Determine the (x, y) coordinate at the center of the cell enclosing the given text.  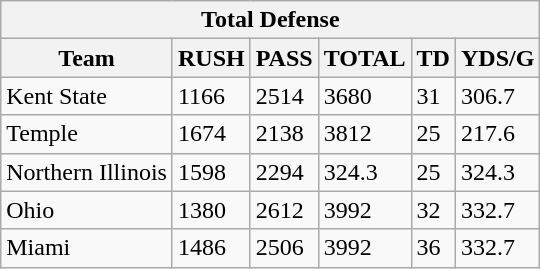
PASS (284, 58)
Ohio (87, 210)
YDS/G (497, 58)
2506 (284, 248)
TOTAL (364, 58)
Temple (87, 134)
3812 (364, 134)
32 (433, 210)
2138 (284, 134)
Northern Illinois (87, 172)
2612 (284, 210)
1486 (211, 248)
306.7 (497, 96)
31 (433, 96)
2514 (284, 96)
2294 (284, 172)
1166 (211, 96)
Miami (87, 248)
1674 (211, 134)
Kent State (87, 96)
RUSH (211, 58)
36 (433, 248)
Team (87, 58)
TD (433, 58)
Total Defense (270, 20)
1598 (211, 172)
1380 (211, 210)
3680 (364, 96)
217.6 (497, 134)
